Locate the cell with the specified text and output its [X, Y] center coordinate. 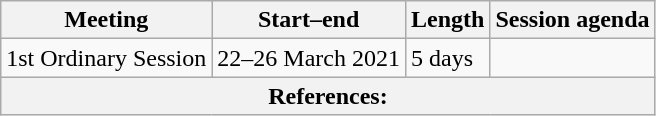
Length [448, 20]
22–26 March 2021 [309, 58]
5 days [448, 58]
Meeting [106, 20]
Session agenda [572, 20]
1st Ordinary Session [106, 58]
Start–end [309, 20]
References: [328, 96]
